Find where the given text appears and provide that cell's center as [X, Y] coordinate. 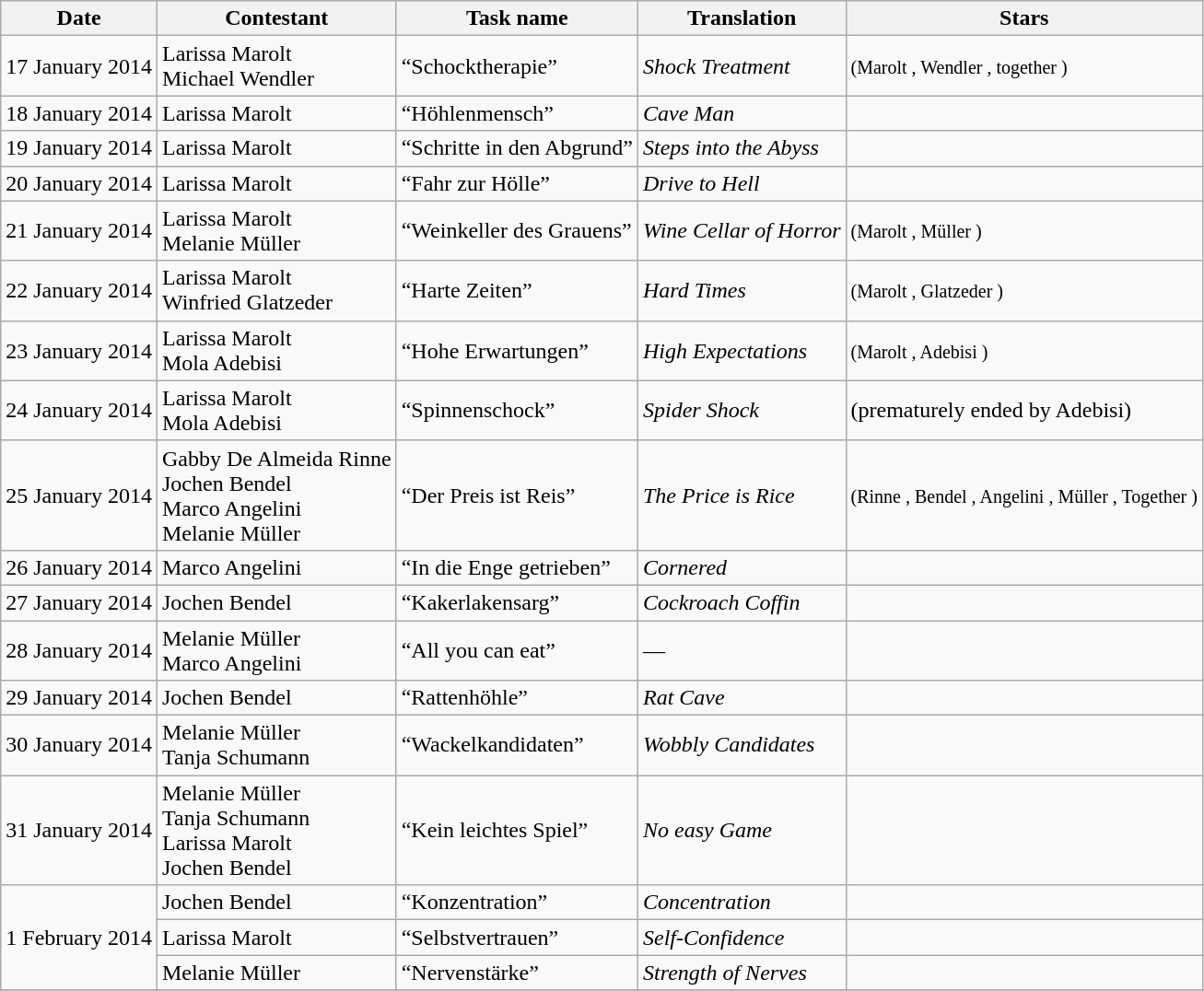
Melanie MüllerTanja Schumann [276, 746]
21 January 2014 [79, 230]
25 January 2014 [79, 495]
“Kein leichtes Spiel” [517, 831]
Translation [742, 18]
Cave Man [742, 113]
“Harte Zeiten” [517, 291]
“Hohe Erwartungen” [517, 350]
31 January 2014 [79, 831]
Strength of Nerves [742, 973]
“All you can eat” [517, 650]
“Schocktherapie” [517, 66]
Wine Cellar of Horror [742, 230]
No easy Game [742, 831]
17 January 2014 [79, 66]
“Wackelkandidaten” [517, 746]
Concentration [742, 903]
18 January 2014 [79, 113]
“Der Preis ist Reis” [517, 495]
“Kakerlakensarg” [517, 602]
“Spinnenschock” [517, 411]
Cornered [742, 567]
Melanie MüllerMarco Angelini [276, 650]
The Price is Rice [742, 495]
“Nervenstärke” [517, 973]
“Rattenhöhle” [517, 698]
Cockroach Coffin [742, 602]
Date [79, 18]
Task name [517, 18]
(Marolt , Glatzeder ) [1024, 291]
“Fahr zur Hölle” [517, 183]
Drive to Hell [742, 183]
Spider Shock [742, 411]
“Höhlenmensch” [517, 113]
Wobbly Candidates [742, 746]
(Marolt , Wendler , together ) [1024, 66]
“Weinkeller des Grauens” [517, 230]
Melanie MüllerTanja SchumannLarissa MaroltJochen Bendel [276, 831]
22 January 2014 [79, 291]
19 January 2014 [79, 148]
Melanie Müller [276, 973]
“In die Enge getrieben” [517, 567]
23 January 2014 [79, 350]
(Marolt , Müller ) [1024, 230]
30 January 2014 [79, 746]
High Expectations [742, 350]
Rat Cave [742, 698]
Contestant [276, 18]
Larissa MaroltMichael Wendler [276, 66]
(Rinne , Bendel , Angelini , Müller , Together ) [1024, 495]
29 January 2014 [79, 698]
Shock Treatment [742, 66]
“Schritte in den Abgrund” [517, 148]
Stars [1024, 18]
Marco Angelini [276, 567]
24 January 2014 [79, 411]
26 January 2014 [79, 567]
20 January 2014 [79, 183]
28 January 2014 [79, 650]
Hard Times [742, 291]
1 February 2014 [79, 938]
— [742, 650]
Steps into the Abyss [742, 148]
Larissa MaroltMelanie Müller [276, 230]
“Konzentration” [517, 903]
(Marolt , Adebisi ) [1024, 350]
Gabby De Almeida RinneJochen BendelMarco AngeliniMelanie Müller [276, 495]
Self-Confidence [742, 938]
Larissa MaroltWinfried Glatzeder [276, 291]
(prematurely ended by Adebisi) [1024, 411]
27 January 2014 [79, 602]
“Selbstvertrauen” [517, 938]
